Capture the cell that displays the provided text and extract its (x, y) central coordinate. 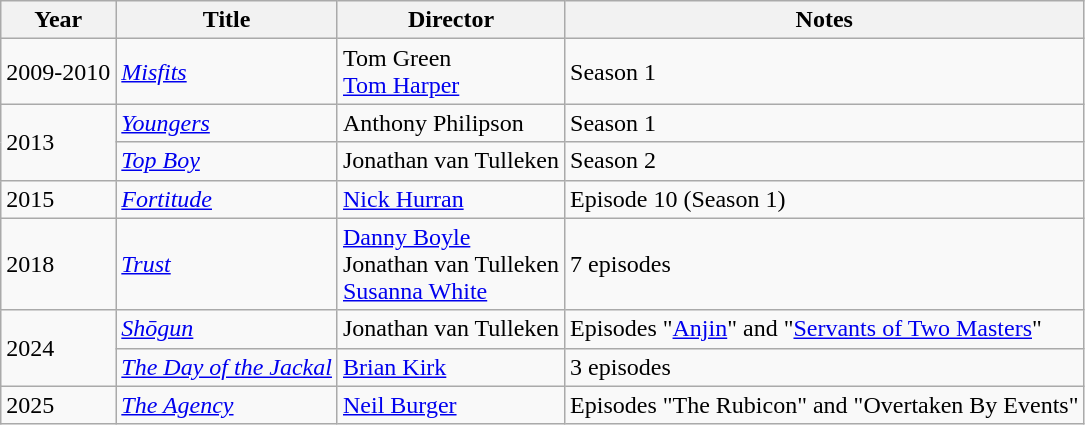
The Day of the Jackal (227, 367)
Trust (227, 264)
Year (58, 20)
Misfits (227, 72)
Youngers (227, 123)
7 episodes (824, 264)
Episodes "Anjin" and "Servants of Two Masters" (824, 329)
Title (227, 20)
Shōgun (227, 329)
2009-2010 (58, 72)
The Agency (227, 405)
Episode 10 (Season 1) (824, 199)
Brian Kirk (450, 367)
Danny BoyleJonathan van TullekenSusanna White (450, 264)
Nick Hurran (450, 199)
2025 (58, 405)
2015 (58, 199)
Fortitude (227, 199)
Anthony Philipson (450, 123)
Director (450, 20)
Tom GreenTom Harper (450, 72)
2013 (58, 142)
2018 (58, 264)
2024 (58, 348)
Episodes "The Rubicon" and "Overtaken By Events" (824, 405)
Season 2 (824, 161)
Notes (824, 20)
Top Boy (227, 161)
Neil Burger (450, 405)
3 episodes (824, 367)
